Return [x, y] of the center of cell containing provided text 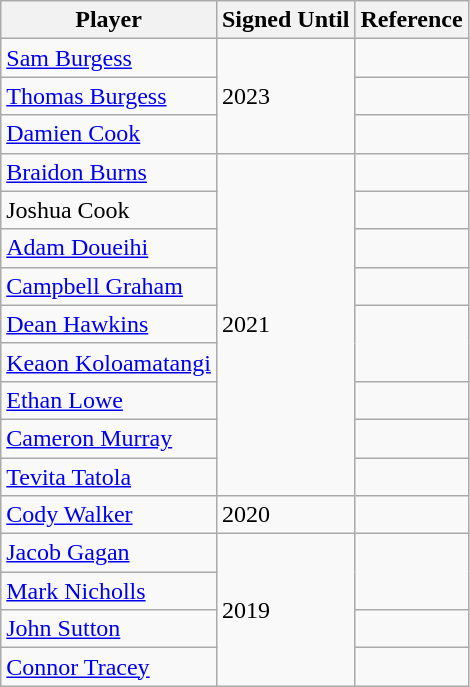
Tevita Tatola [109, 477]
2019 [285, 610]
Signed Until [285, 20]
Joshua Cook [109, 210]
Reference [412, 20]
Cody Walker [109, 515]
Adam Doueihi [109, 248]
Sam Burgess [109, 58]
Jacob Gagan [109, 553]
Player [109, 20]
2021 [285, 324]
John Sutton [109, 629]
2023 [285, 96]
Mark Nicholls [109, 591]
Damien Cook [109, 134]
Keaon Koloamatangi [109, 362]
Campbell Graham [109, 286]
Thomas Burgess [109, 96]
Cameron Murray [109, 438]
Connor Tracey [109, 667]
2020 [285, 515]
Ethan Lowe [109, 400]
Dean Hawkins [109, 324]
Braidon Burns [109, 172]
